From the cell containing the given text, extract its center point as [X, Y] coordinate. 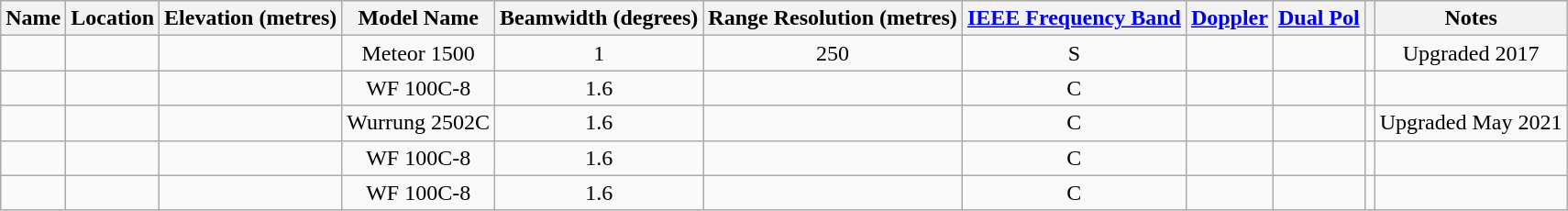
Model Name [418, 18]
Range Resolution (metres) [833, 18]
Beamwidth (degrees) [600, 18]
Upgraded 2017 [1471, 53]
1 [600, 53]
Meteor 1500 [418, 53]
IEEE Frequency Band [1074, 18]
Doppler [1229, 18]
Notes [1471, 18]
Location [113, 18]
250 [833, 53]
Elevation (metres) [251, 18]
Wurrung 2502C [418, 123]
Name [33, 18]
Upgraded May 2021 [1471, 123]
Dual Pol [1319, 18]
S [1074, 53]
